Find where the given text appears and provide that cell's center as (X, Y) coordinate. 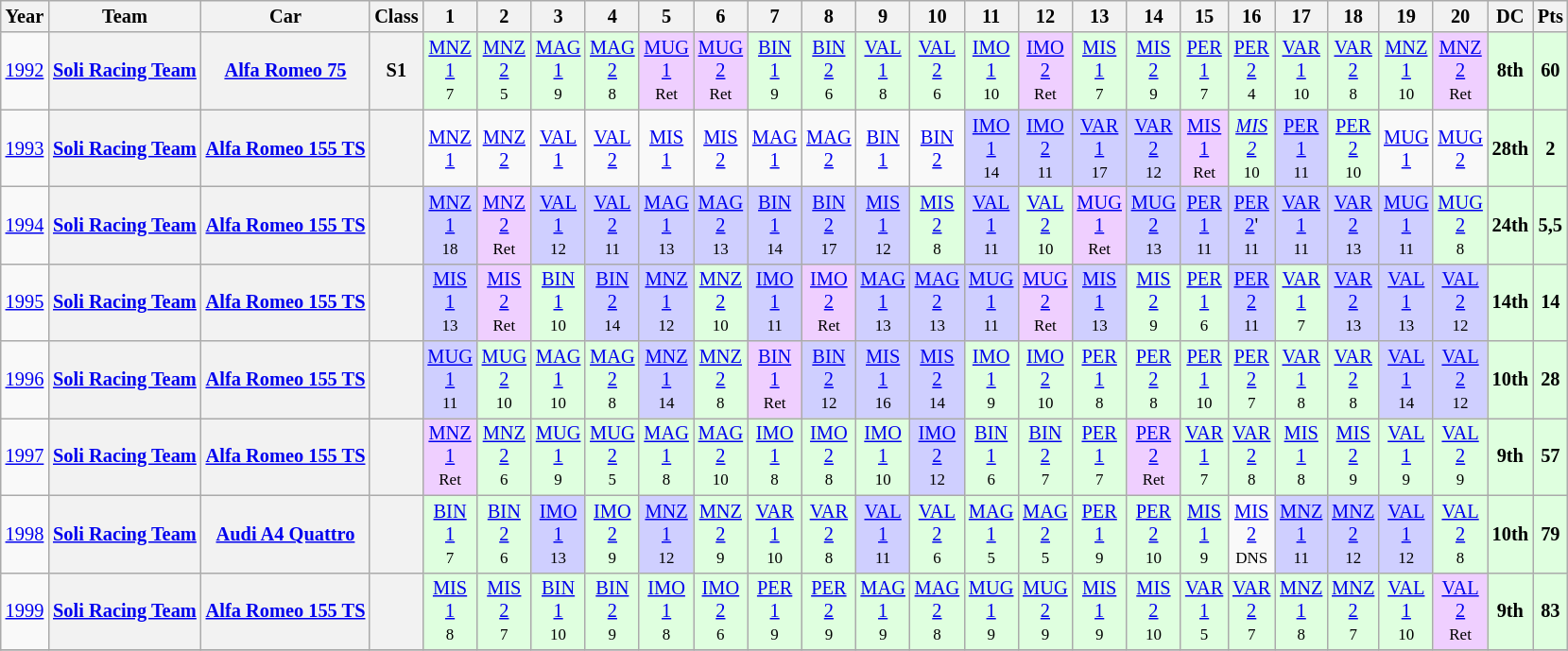
BIN1 (883, 148)
1996 (25, 380)
8th (1510, 71)
7 (775, 16)
9 (883, 16)
VAL2 (612, 148)
VAL29 (1459, 456)
PER110 (1204, 380)
IMO28 (828, 456)
IMO113 (558, 534)
MAG15 (991, 534)
BIN2 (938, 148)
MNZ110 (1406, 71)
MNZ28 (720, 380)
BIN114 (775, 225)
1995 (25, 302)
PER2Ret (1153, 456)
14th (1510, 302)
VAL18 (883, 71)
IMO212 (938, 456)
MIS214 (938, 380)
IMO114 (991, 148)
PER2'11 (1251, 225)
MAG210 (720, 456)
MIS2Ret (505, 302)
MIS2DNS (1251, 534)
24th (1510, 225)
MNZ1Ret (450, 456)
MAG1 (775, 148)
8 (828, 16)
PER24 (1251, 71)
15 (1204, 16)
VAL110 (1406, 611)
IMO211 (1045, 148)
PER29 (828, 611)
19 (1406, 16)
12 (1045, 16)
MNZ29 (720, 534)
VAL1 (558, 148)
79 (1550, 534)
IMO111 (775, 302)
MNZ118 (450, 225)
MAG2 (828, 148)
3 (558, 16)
MNZ111 (1301, 534)
BIN214 (612, 302)
28 (1550, 380)
11 (991, 16)
6 (720, 16)
1 (450, 16)
5,5 (1550, 225)
VAR117 (1100, 148)
IMO19 (991, 380)
17 (1301, 16)
MUG210 (505, 380)
MIS1Ret (1204, 148)
MUG213 (1153, 225)
VAL19 (1406, 456)
VAL210 (1045, 225)
10 (938, 16)
MAG18 (665, 456)
PER27 (1251, 380)
VAR27 (1251, 611)
MNZ210 (720, 302)
MNZ27 (1353, 611)
MNZ1 (450, 148)
IMO29 (612, 534)
VAL113 (1406, 302)
MAG25 (1045, 534)
BIN16 (991, 456)
MIS28 (938, 225)
57 (1550, 456)
1992 (25, 71)
16 (1251, 16)
MNZ18 (1301, 611)
1994 (25, 225)
1999 (25, 611)
PER211 (1251, 302)
Class (396, 16)
MUG1 (1406, 148)
PER28 (1153, 380)
VAR111 (1301, 225)
MIS17 (1100, 71)
BIN1Ret (775, 380)
VAL211 (612, 225)
BIN212 (828, 380)
1998 (25, 534)
MIS116 (883, 380)
60 (1550, 71)
5 (665, 16)
MIS1 (665, 148)
VAL114 (1406, 380)
MIS2 (720, 148)
13 (1100, 16)
MUG2 (1459, 148)
DC (1510, 16)
83 (1550, 611)
Car (285, 16)
VAL28 (1459, 534)
MUG28 (1459, 225)
VAR15 (1204, 611)
MNZ114 (665, 380)
Audi A4 Quattro (285, 534)
1997 (25, 456)
MAG110 (558, 380)
MNZ212 (1353, 534)
MUG25 (612, 456)
Alfa Romeo 75 (285, 71)
BIN27 (1045, 456)
28th (1510, 148)
MIS112 (883, 225)
VAR212 (1153, 148)
VAR18 (1301, 380)
MNZ26 (505, 456)
1993 (25, 148)
BIN29 (612, 611)
BIN19 (775, 71)
BIN17 (450, 534)
PER18 (1100, 380)
PER16 (1204, 302)
20 (1459, 16)
MNZ17 (450, 71)
Pts (1550, 16)
IMO26 (720, 611)
VAL2Ret (1459, 611)
MIS27 (505, 611)
4 (612, 16)
MNZ25 (505, 71)
IMO210 (1045, 380)
18 (1353, 16)
Team (125, 16)
Year (25, 16)
BIN217 (828, 225)
S1 (396, 71)
MUG29 (1045, 611)
MNZ2 (505, 148)
